Return the [x, y] coordinate for the center point of the cell that contains the specified text.  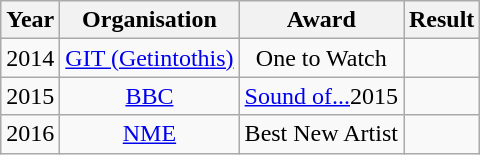
Organisation [150, 20]
Result [442, 20]
GIT (Getintothis) [150, 58]
Sound of...2015 [321, 96]
One to Watch [321, 58]
BBC [150, 96]
2016 [30, 134]
Award [321, 20]
2015 [30, 96]
Year [30, 20]
2014 [30, 58]
Best New Artist [321, 134]
NME [150, 134]
